Determine the (x, y) coordinate at the center of the cell enclosing the given text.  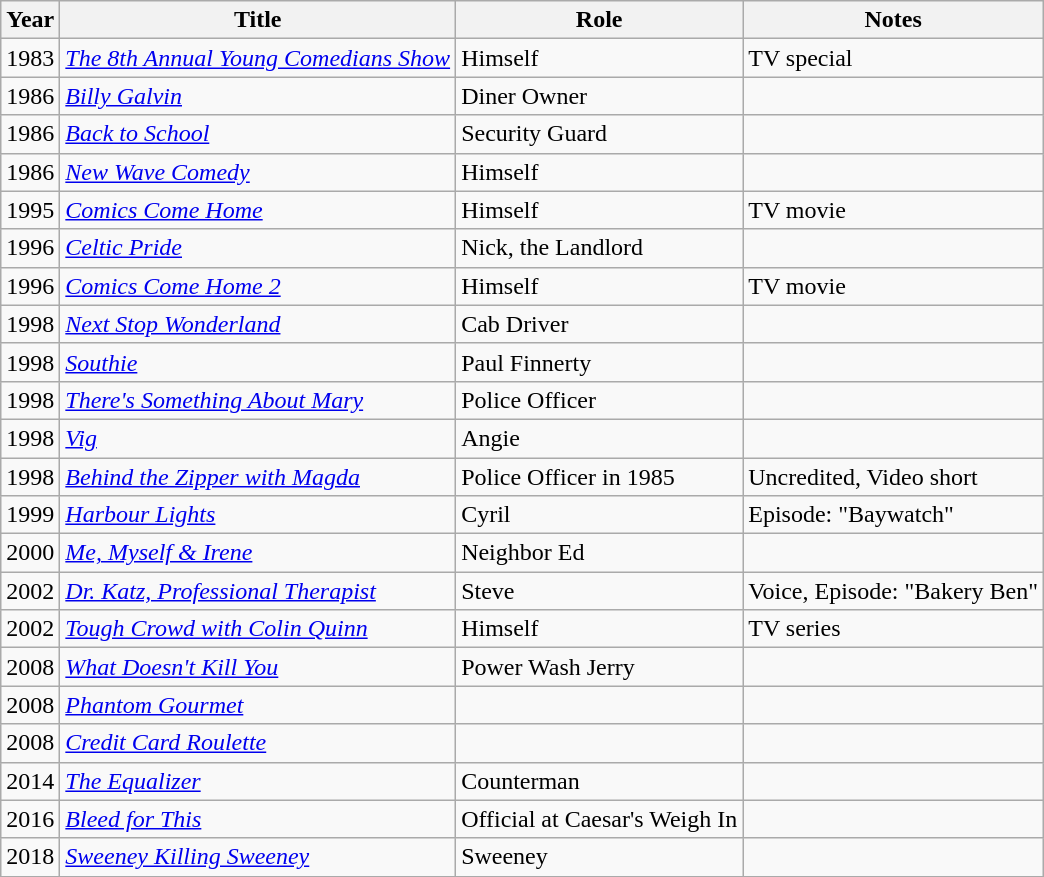
Harbour Lights (258, 515)
Back to School (258, 134)
Comics Come Home (258, 210)
Counterman (600, 781)
Next Stop Wonderland (258, 324)
Notes (894, 20)
1983 (30, 58)
Official at Caesar's Weigh In (600, 819)
Dr. Katz, Professional Therapist (258, 591)
Behind the Zipper with Magda (258, 477)
Year (30, 20)
1995 (30, 210)
Comics Come Home 2 (258, 286)
Cyril (600, 515)
Security Guard (600, 134)
Phantom Gourmet (258, 705)
Credit Card Roulette (258, 743)
Celtic Pride (258, 248)
TV series (894, 629)
Paul Finnerty (600, 362)
Sweeney Killing Sweeney (258, 857)
1999 (30, 515)
The 8th Annual Young Comedians Show (258, 58)
Power Wash Jerry (600, 667)
Diner Owner (600, 96)
Episode: "Baywatch" (894, 515)
Sweeney (600, 857)
There's Something About Mary (258, 400)
Vig (258, 438)
TV special (894, 58)
Nick, the Landlord (600, 248)
Steve (600, 591)
Me, Myself & Irene (258, 553)
The Equalizer (258, 781)
Voice, Episode: "Bakery Ben" (894, 591)
2016 (30, 819)
2000 (30, 553)
Title (258, 20)
Bleed for This (258, 819)
Billy Galvin (258, 96)
2014 (30, 781)
Police Officer in 1985 (600, 477)
New Wave Comedy (258, 172)
Tough Crowd with Colin Quinn (258, 629)
Cab Driver (600, 324)
2018 (30, 857)
Police Officer (600, 400)
What Doesn't Kill You (258, 667)
Angie (600, 438)
Role (600, 20)
Uncredited, Video short (894, 477)
Neighbor Ed (600, 553)
Southie (258, 362)
